Detect which cell encompasses the target text, then output its [x, y] center coordinate. 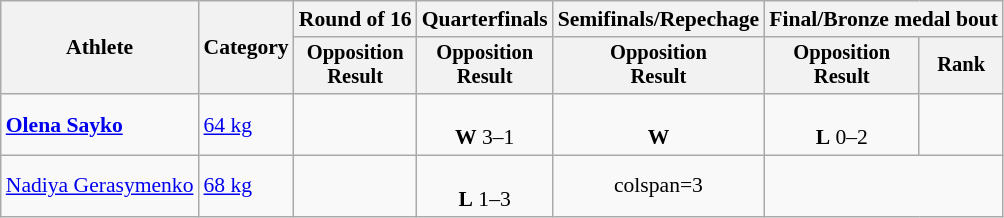
Final/Bronze medal bout [884, 19]
Rank [961, 66]
Quarterfinals [485, 19]
Semifinals/Repechage [659, 19]
colspan=3 [659, 186]
Athlete [100, 48]
68 kg [246, 186]
L 0–2 [842, 124]
Nadiya Gerasymenko [100, 186]
W 3–1 [485, 124]
L 1–3 [485, 186]
64 kg [246, 124]
Round of 16 [356, 19]
Olena Sayko [100, 124]
W [659, 124]
Category [246, 48]
